Return the [x, y] coordinate for the center point of the cell that contains the specified text.  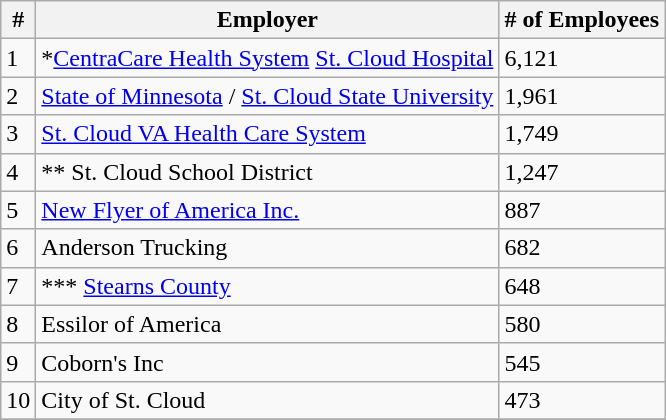
1 [18, 58]
# [18, 20]
6 [18, 248]
Essilor of America [268, 324]
887 [582, 210]
473 [582, 400]
8 [18, 324]
State of Minnesota / St. Cloud State University [268, 96]
9 [18, 362]
1,749 [582, 134]
6,121 [582, 58]
New Flyer of America Inc. [268, 210]
580 [582, 324]
** St. Cloud School District [268, 172]
682 [582, 248]
Anderson Trucking [268, 248]
1,247 [582, 172]
# of Employees [582, 20]
10 [18, 400]
545 [582, 362]
1,961 [582, 96]
*CentraCare Health System St. Cloud Hospital [268, 58]
Employer [268, 20]
648 [582, 286]
7 [18, 286]
City of St. Cloud [268, 400]
*** Stearns County [268, 286]
3 [18, 134]
2 [18, 96]
Coborn's Inc [268, 362]
4 [18, 172]
5 [18, 210]
St. Cloud VA Health Care System [268, 134]
